Find where the given text appears and provide that cell's center as (x, y) coordinate. 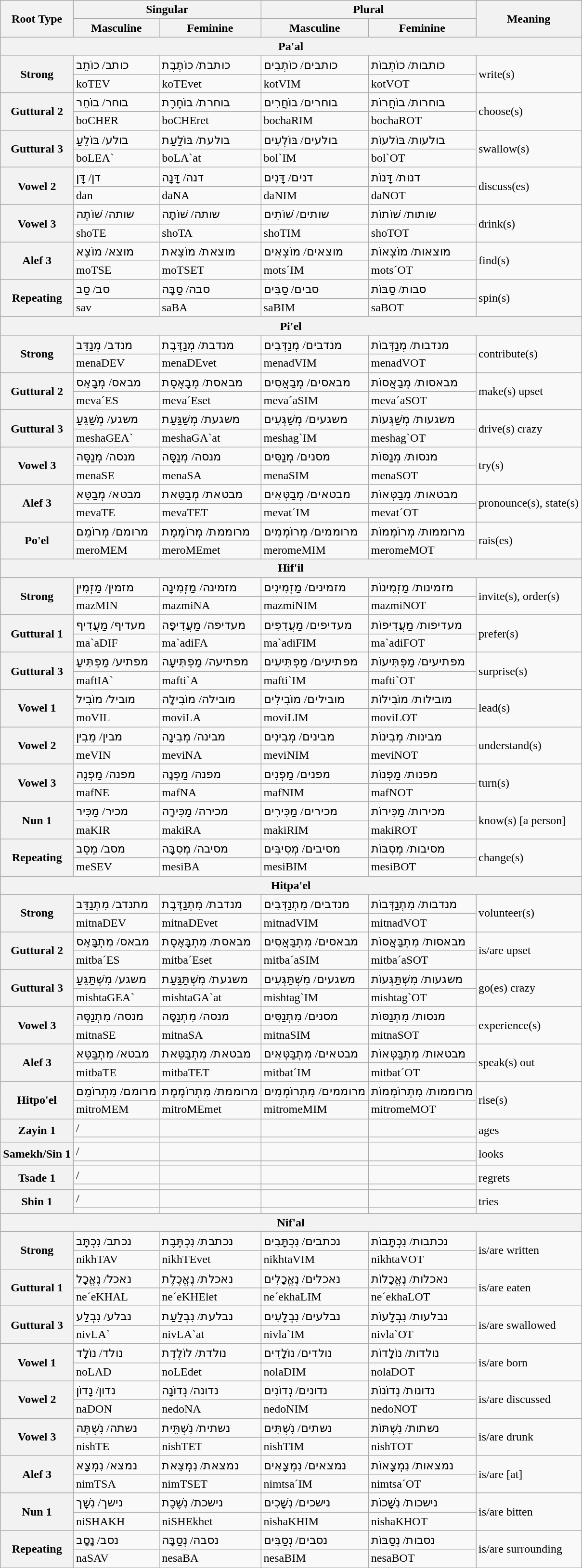
kotVIM (315, 83)
is/are eaten (529, 1288)
מוצאת/ מוֹצֵאת (210, 252)
meroMEmet (210, 550)
koTEvet (210, 83)
משגעות/ מִשְׁתַּגְּעוֹת (422, 979)
is/are discussed (529, 1400)
know(s) [a person] (529, 820)
נכתב/ נִכְתָּב (116, 1241)
נדונות/ נְדוֹנוֹת (422, 1390)
בוחר/ בוֹחֵר (116, 102)
mitbat´IM (315, 1072)
מרוממים/ מְרוֹמְמִים (315, 531)
drink(s) (529, 223)
shoTE (116, 233)
ne´ekhaLOT (422, 1297)
meva´Eset (210, 401)
Zayin 1 (37, 1131)
מפתיעים/ מַפְתִּיעִים (315, 662)
שותה/ שׁוֹתֶה (116, 214)
mafti`A (210, 680)
nikhTEvet (210, 1260)
מובילה/ מוֹבִילָה (210, 699)
meromeMIM (315, 550)
nimtsa´OT (422, 1484)
meviNA (210, 755)
מוצאים/ מוֹצְאִים (315, 252)
מנדבים/ מְנַדְּבִים (315, 344)
נשתות/ נִשְׁתּוֹת (422, 1428)
niSHAKH (116, 1521)
כותבות/ כוֹתְבוֹת (422, 65)
mitba´Eset (210, 960)
nikhtaVOT (422, 1260)
משגעות/ מְשַׁגְּעוֹת (422, 420)
נשתית/ נִשְׁתֵּית (210, 1428)
nedoNA (210, 1409)
go(es) crazy (529, 988)
daNIM (315, 195)
mots´IM (315, 270)
Root Type (37, 19)
menadVIM (315, 363)
nivla`IM (315, 1334)
daNOT (422, 195)
meviNIM (315, 755)
נבלעות/ נִבְלָעוֹת (422, 1316)
Po'el (37, 540)
נכתבים/ נִכְתָּבִים (315, 1241)
maKIR (116, 830)
נאכל/ נֶאֱכָל (116, 1278)
מבטאים/ מְבַטְּאִים (315, 494)
נדון/ נָדוֹן (116, 1390)
Singular (168, 10)
meva´aSIM (315, 401)
is/are bitten (529, 1512)
נמצא/ נִמְצָא (116, 1465)
choose(s) (529, 112)
nesaBOT (422, 1558)
sav (116, 307)
mishtaGEA` (116, 997)
מנסה/ מְנַסֶּה (116, 457)
is/are written (529, 1250)
נבלע/ נִבְלַע (116, 1316)
mots´OT (422, 270)
bol`IM (315, 158)
noLEdet (210, 1372)
מפנה/ מַפְנֶה (116, 774)
menaDEvet (210, 363)
mishtag`OT (422, 997)
mishtaGA`at (210, 997)
menadVOT (422, 363)
מזמין/ מַזְמִין (116, 587)
mazmiNA (210, 606)
naDON (116, 1409)
בולעות/ בּוֹלעוֹת (422, 140)
מזמינות/ מַזְמִינוֹת (422, 587)
נולדים/ נוֹלָדִים (315, 1353)
swallow(s) (529, 149)
Tsade 1 (37, 1178)
נאכלות/ נֶאֱכָלוֹת (422, 1278)
מנדבים/ מִתְנַדְּבִים (315, 904)
shoTOT (422, 233)
mitnaDEvet (210, 923)
נדונה/ נְדוֹנָה (210, 1390)
מסנים/ מְנַסִּים (315, 457)
מפתיעה/ מַפְתִּיעָה (210, 662)
rais(es) (529, 540)
מרומם/ מְרוֹמֵם (116, 531)
surprise(s) (529, 671)
maftIA` (116, 680)
mitba´aSIM (315, 960)
בולעת/ בּוֹלַעַת (210, 140)
נשתים/ נִשְׁתִּים (315, 1428)
mitromeMOT (422, 1109)
experience(s) (529, 1025)
meshaGEA` (116, 438)
mesiBOT (422, 867)
nimtsa´IM (315, 1484)
מרוממים/ מִתְרוֹמְמִים (315, 1091)
volunteer(s) (529, 913)
דנות/ דָּנוֹת (422, 177)
מעדיף/ מַעֲדִיף (116, 625)
מכירות/ מַכִּירוֹת (422, 811)
mitbaTET (210, 1072)
nishTET (210, 1446)
boLA`at (210, 158)
מעדיפות/ מַעֲדִיפוֹת (422, 625)
moTSET (210, 270)
change(s) (529, 858)
מבטאת/ מִתְבַּטֵּאת (210, 1054)
mazmiNOT (422, 606)
nikhtaVIM (315, 1260)
meromeMOT (422, 550)
makiRA (210, 830)
nolaDOT (422, 1372)
מובילות/ מוֹבִילוֹת (422, 699)
שותות/ שׁוֹתוֹת (422, 214)
kotVOT (422, 83)
כותבת/ כוֹתֶבֶת (210, 65)
מוצאות/ מוֹצְאוֹת (422, 252)
prefer(s) (529, 634)
מבאסים/ מְבַאֲסִים (315, 382)
כותב/ כוֹתֵב (116, 65)
menaDEV (116, 363)
discuss(es) (529, 186)
meva´aSOT (422, 401)
contribute(s) (529, 354)
mafNE (116, 792)
mitroMEmet (210, 1109)
is/are surrounding (529, 1549)
מבאס/ מְבָאֵס (116, 382)
מבטאות/ מְבַטְּאוֹת (422, 494)
מפנים/ מַפְנִים (315, 774)
nedoNOT (422, 1409)
menaSOT (422, 475)
meva´ES (116, 401)
meVIN (116, 755)
מזמינים/ מַזְמִינִים (315, 587)
boCHER (116, 121)
ne´eKHAL (116, 1297)
mitromeMIM (315, 1109)
מנדב/ מְנַדֵּב (116, 344)
מתנדב/ מִתְנַדֵּב (116, 904)
mevat´IM (315, 512)
moviLIM (315, 718)
nesaBIM (315, 1558)
meroMEM (116, 550)
understand(s) (529, 746)
מבטאות/ מִתְבַּטְּאוֹת (422, 1054)
Nif'al (291, 1223)
mitba´aSOT (422, 960)
menaSE (116, 475)
moTSE (116, 270)
Pa'al (291, 46)
meshaGA`at (210, 438)
nimTSET (210, 1484)
regrets (529, 1178)
is/are born (529, 1362)
nimTSA (116, 1484)
mitnaSE (116, 1035)
moviLOT (422, 718)
נבלעים/ נִבְלָעִים (315, 1316)
מסיבה/ מְסִבָּה (210, 849)
סב/ סַב (116, 289)
מפנה/ מַפְנָה (210, 774)
מבאסות/ מִתְבַּאֲסוֹת (422, 942)
נדונים/ נְדוֹנִים (315, 1390)
מסיבות/ מְסִבּוֹת (422, 849)
סבים/ סַבִּים (315, 289)
drive(s) crazy (529, 429)
moviLA (210, 718)
מסיבים/ מְסִיבִּים (315, 849)
נולד/ נוֹלָד (116, 1353)
שותים/ שׁוֹתִים (315, 214)
Meaning (529, 19)
מבאסים/ מִתְבַּאֲסִים (315, 942)
nishTIM (315, 1446)
mevaTET (210, 512)
is/are [at] (529, 1474)
mesiBIM (315, 867)
saBA (210, 307)
bochaRIM (315, 121)
מנסות/ מְנַסּוֹת (422, 457)
מוביל/ מוֹבִיל (116, 699)
מבינה/ מְבִינָה (210, 737)
מרוממת/ מְרוֹמֶמֶת (210, 531)
shoTIM (315, 233)
משגעים/ מְשַׁגְּעִים (315, 420)
bol`OT (422, 158)
Samekh/Sin 1 (37, 1154)
mafNIM (315, 792)
מבטאת/ מְבַטֵּאת (210, 494)
makiROT (422, 830)
ages (529, 1131)
נישכת/ נִשֶּׁכֶת (210, 1503)
mitnaSOT (422, 1035)
מעדיפים/ מַעֲדִפִים (315, 625)
מנדבת/ מְנַדֶּבֶת (210, 344)
mitnadVIM (315, 923)
בוחרת/ בוֹחֶרֶת (210, 102)
משגעים/ מִשְׁתַּגְּעִים (315, 979)
ne´ekhaLIM (315, 1297)
mitbaTE (116, 1072)
נולדות/ נוֹלָדוֹת (422, 1353)
מבטאים/ מִתְבַּטְּאִים (315, 1054)
try(s) (529, 466)
mevaTE (116, 512)
מכיר/ מַכִּיר (116, 811)
meviNOT (422, 755)
מנדבות/ מִתְנַדְּבוֹת (422, 904)
מפתיע/ מַפְתִּיעַ (116, 662)
nivLA` (116, 1334)
מנדבת/ מִתְנַדֶּבֶת (210, 904)
nolaDIM (315, 1372)
mafti`IM (315, 680)
mishtag`IM (315, 997)
כותבים/ כוֹתְבִים (315, 65)
Hitpa'el (291, 885)
מנסה/ מִתְנַסָּה (210, 1016)
מובילים/ מוֹבִילִים (315, 699)
shoTA (210, 233)
מפנות/ מַפְנוֹת (422, 774)
סבה/ סַבָּה (210, 289)
mitbat´OT (422, 1072)
סבות/ סַבּוֹת (422, 289)
נישך/ נִשָּׁך (116, 1503)
boCHEret (210, 121)
מבאסת/ מִתְבָּאֶסֶת (210, 942)
make(s) upset (529, 391)
מנדבות/ מְנַדְּבוֹת (422, 344)
נמצאות/ נִמְצָאוֹת (422, 1465)
find(s) (529, 261)
mitba´ES (116, 960)
mesiBA (210, 867)
mazmiNIM (315, 606)
נאכלת/ נֶאֱכֶלֶת (210, 1278)
mafNA (210, 792)
nishaKHOT (422, 1521)
turn(s) (529, 783)
ma`aDIF (116, 643)
נשתה/ נִשְׁתֶּה (116, 1428)
is/are upset (529, 951)
מרוממות/ מִתְרוֹמְמוֹת (422, 1091)
שותה/ שׁוֹתָה (210, 214)
מבטא/ מִתְבַּטֵּא (116, 1054)
ma`adiFA (210, 643)
meshag`OT (422, 438)
מנסות/ מִתְנַסּוֹת (422, 1016)
mitnaSA (210, 1035)
Pi'el (291, 326)
משגעת/ מִשְׁתַּגַּעַת (210, 979)
מבין/ מֵבִין (116, 737)
מוצא/ מוֹצֵא (116, 252)
דן/ דָּן (116, 177)
מרוממת/ מִתְרוֹמֶמֶת (210, 1091)
מבאסת/ מְבָאֶסֶת (210, 382)
נולדת/ לוֹלֶדֶת (210, 1353)
מזמינה/ מַזְמִינָה (210, 587)
invite(s), order(s) (529, 596)
מפתיעים/ מַפְתִּיעוֹת (422, 662)
נישכים/ נִשָּׁכִים (315, 1503)
meshag`IM (315, 438)
מבינים/ מְבִינִים (315, 737)
mitnadVOT (422, 923)
נסבה/ נְסַבָּה (210, 1540)
naSAV (116, 1558)
Plural (368, 10)
מכירים/ מַכִּירִים (315, 811)
ne´eKHElet (210, 1297)
koTEV (116, 83)
rise(s) (529, 1100)
בוחרות/ בוֹחֲרוֹת (422, 102)
nivLA`at (210, 1334)
mitnaSIM (315, 1035)
מנסה/ מִתְנַסֶּה (116, 1016)
nishTE (116, 1446)
נכתבות/ נִכְתָּבוֹת (422, 1241)
נסבות/ נְסַבּוֹת (422, 1540)
נסבים/ נְסַבִּים (315, 1540)
מסב/ מֵסֵב (116, 849)
מבאסות/ מְבַאֲסוֹת (422, 382)
nishaKHIM (315, 1521)
דנים/ דָּנִים (315, 177)
nedoNIM (315, 1409)
mevat´OT (422, 512)
Hif'il (291, 568)
saBIM (315, 307)
nivla`OT (422, 1334)
nesaBA (210, 1558)
moVIL (116, 718)
נישכות/ נִשָּׁכוֹת (422, 1503)
mitnaDEV (116, 923)
mazMIN (116, 606)
mafti`OT (422, 680)
מבאס/ מִתְבָּאֵס (116, 942)
bochaROT (422, 121)
בולע/ בּוֹלֵעַ (116, 140)
menaSIM (315, 475)
נבלעת/ נִבְלַעַת (210, 1316)
מבטא/ מְבַטֵּא (116, 494)
מרומם/ מִתְרוֹמֵם (116, 1091)
מעדיפה/ מַעֲדִיפָה (210, 625)
boLEA` (116, 158)
menaSA (210, 475)
בולעים/ בּוֹלְעִים (315, 140)
tries (529, 1201)
משגע/ מְשַׁגֵּעַ (116, 420)
מסנים/ מִתְנַסִּים (315, 1016)
מבינות/ מְבִינוֹת (422, 737)
nishTOT (422, 1446)
Shin 1 (37, 1201)
mafNOT (422, 792)
mitroMEM (116, 1109)
meSEV (116, 867)
מכירה/ מַכִּירָה (210, 811)
niSHEkhet (210, 1521)
spin(s) (529, 298)
makiRIM (315, 830)
speak(s) out (529, 1063)
is/are swallowed (529, 1325)
נסב/ נָסָב (116, 1540)
ma`adiFIM (315, 643)
משגעת/ מְשַׁגַּעַת (210, 420)
Hitpo'el (37, 1100)
dan (116, 195)
נמצאים/ נִמְצָאִים (315, 1465)
נאכלים/ נֶאֱכָלִים (315, 1278)
nikhTAV (116, 1260)
דנה/ דָּנָה (210, 177)
write(s) (529, 74)
daNA (210, 195)
pronounce(s), state(s) (529, 503)
saBOT (422, 307)
בוחרים/ בוֹחֲרִים (315, 102)
lead(s) (529, 708)
נמצאת/ נִמְצֵאת (210, 1465)
נכתבת/ נִכְתֶּבֶת (210, 1241)
משגע/ מִשְׁתַּגֵּעַ (116, 979)
noLAD (116, 1372)
is/are drunk (529, 1437)
מנסה/ מְנַסָּה (210, 457)
looks (529, 1154)
ma`adiFOT (422, 643)
מרוממות/ מְרוֹמְמוֹת (422, 531)
